For the text-containing cell, return its midpoint in (x, y) coordinate format. 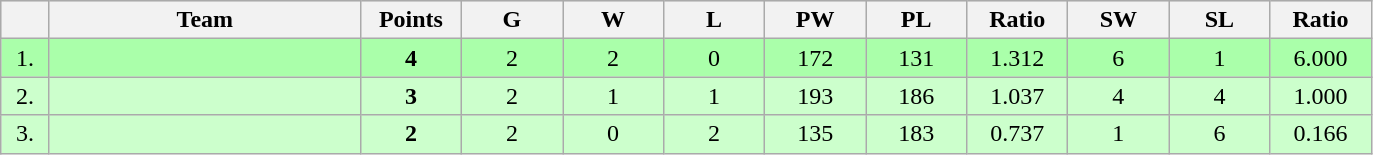
183 (916, 134)
1.037 (1018, 96)
193 (816, 96)
0.737 (1018, 134)
G (512, 20)
PL (916, 20)
Team (204, 20)
3 (410, 96)
3. (26, 134)
SL (1220, 20)
PW (816, 20)
W (612, 20)
6.000 (1320, 58)
2. (26, 96)
1. (26, 58)
172 (816, 58)
L (714, 20)
135 (816, 134)
186 (916, 96)
SW (1118, 20)
Points (410, 20)
1.000 (1320, 96)
0.166 (1320, 134)
131 (916, 58)
1.312 (1018, 58)
